Scan for the cell matching the given text and deliver its (x, y) coordinate at center. 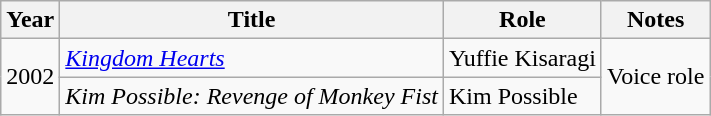
Title (252, 20)
Yuffie Kisaragi (522, 58)
Voice role (656, 77)
Kim Possible: Revenge of Monkey Fist (252, 96)
Role (522, 20)
Kingdom Hearts (252, 58)
Kim Possible (522, 96)
Notes (656, 20)
2002 (30, 77)
Year (30, 20)
